Find where the given text appears and provide that cell's center as [x, y] coordinate. 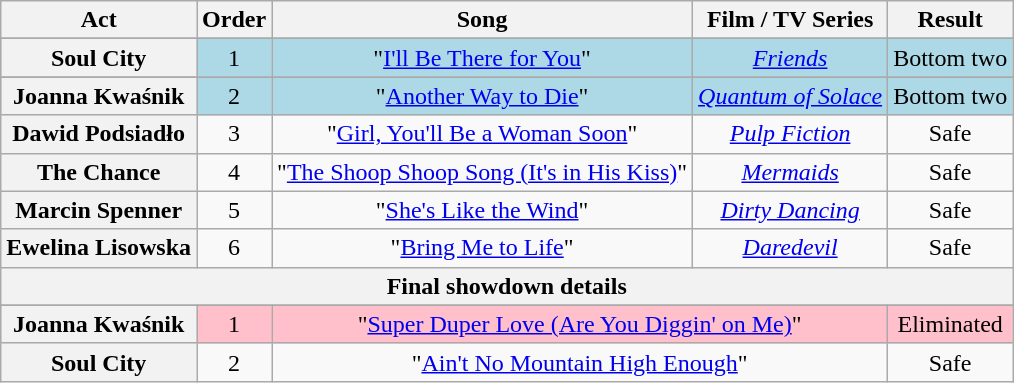
Dawid Podsiadło [99, 134]
Dirty Dancing [790, 210]
Ewelina Lisowska [99, 248]
Daredevil [790, 248]
3 [234, 134]
"Another Way to Die" [482, 96]
6 [234, 248]
"Ain't No Mountain High Enough" [580, 362]
The Chance [99, 172]
4 [234, 172]
Film / TV Series [790, 20]
"Bring Me to Life" [482, 248]
"She's Like the Wind" [482, 210]
5 [234, 210]
"The Shoop Shoop Song (It's in His Kiss)" [482, 172]
Order [234, 20]
"I'll Be There for You" [482, 58]
Song [482, 20]
Marcin Spenner [99, 210]
"Girl, You'll Be a Woman Soon" [482, 134]
Final showdown details [507, 286]
Act [99, 20]
"Super Duper Love (Are You Diggin' on Me)" [580, 324]
Pulp Fiction [790, 134]
Eliminated [950, 324]
Result [950, 20]
Quantum of Solace [790, 96]
Friends [790, 58]
Mermaids [790, 172]
